Return the (X, Y) coordinate for the center point of the cell that contains the specified text.  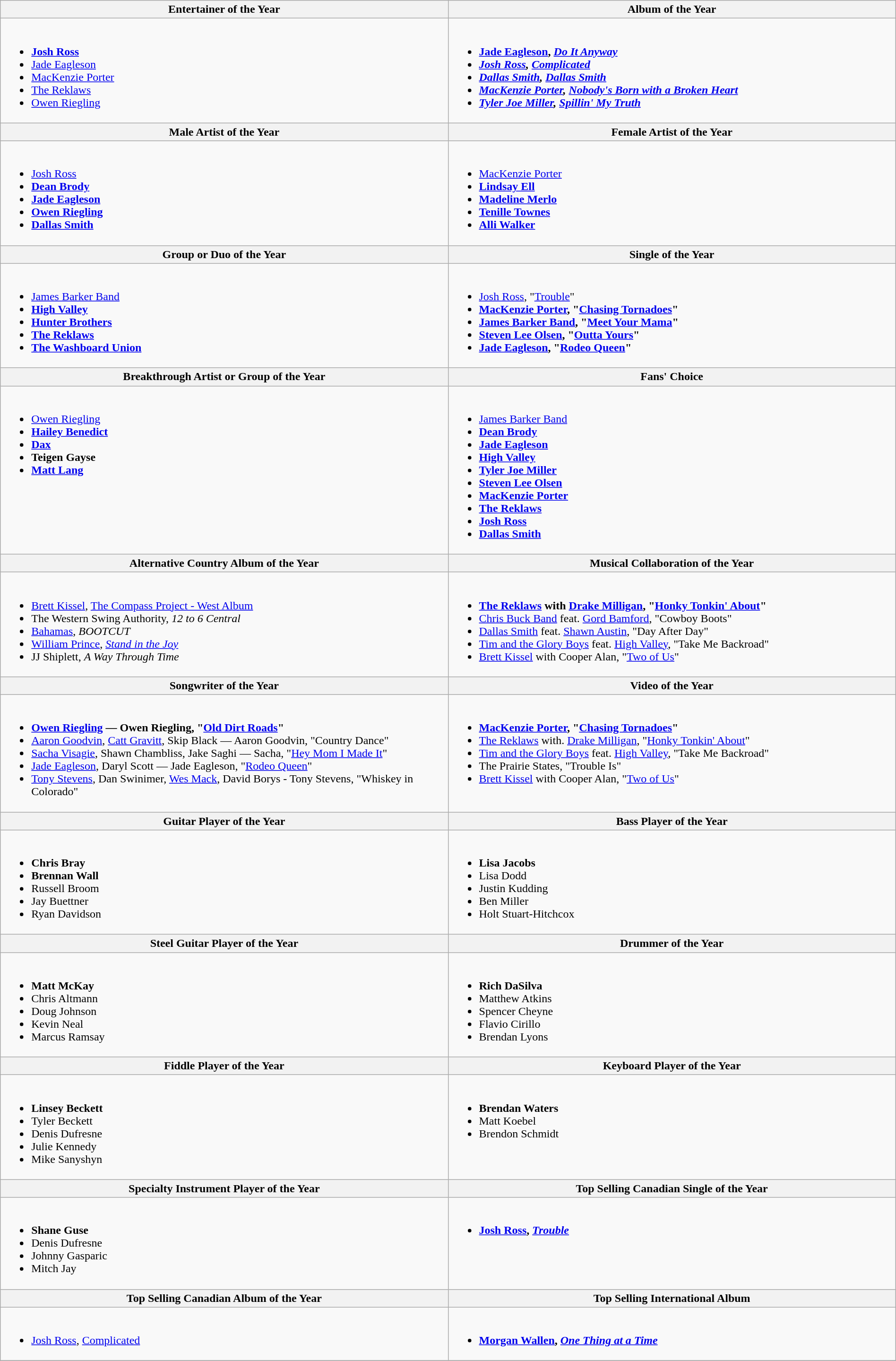
Alternative Country Album of the Year (224, 563)
James Barker BandHigh ValleyHunter BrothersThe ReklawsThe Washboard Union (224, 316)
Josh RossJade EaglesonMacKenzie PorterThe ReklawsOwen Riegling (224, 71)
Chris Bray Brennan WallRussell BroomJay BuettnerRyan Davidson (224, 882)
Josh RossDean BrodyJade EaglesonOwen RieglingDallas Smith (224, 193)
Fiddle Player of the Year (224, 1066)
Songwriter of the Year (224, 685)
Fans' Choice (672, 377)
Album of the Year (672, 9)
Shane GuseDenis DufresneJohnny GasparicMitch Jay (224, 1243)
Bass Player of the Year (672, 821)
Josh Ross, Trouble (672, 1243)
Rich DaSilvaMatthew AtkinsSpencer CheyneFlavio CirilloBrendan Lyons (672, 1005)
Keyboard Player of the Year (672, 1066)
Male Artist of the Year (224, 132)
Guitar Player of the Year (224, 821)
Steel Guitar Player of the Year (224, 944)
Video of the Year (672, 685)
Lisa JacobsLisa DoddJustin KuddingBen MillerHolt Stuart-Hitchcox (672, 882)
Drummer of the Year (672, 944)
Matt McKayChris AltmannDoug JohnsonKevin NealMarcus Ramsay (224, 1005)
Top Selling Canadian Album of the Year (224, 1298)
Single of the Year (672, 254)
Entertainer of the Year (224, 9)
Linsey BeckettTyler BeckettDenis DufresneJulie KennedyMike Sanyshyn (224, 1127)
Josh Ross, Complicated (224, 1334)
Top Selling Canadian Single of the Year (672, 1188)
Breakthrough Artist or Group of the Year (224, 377)
MacKenzie PorterLindsay EllMadeline MerloTenille TownesAlli Walker (672, 193)
Owen RieglingHailey BenedictDaxTeigen GayseMatt Lang (224, 470)
Specialty Instrument Player of the Year (224, 1188)
Top Selling International Album (672, 1298)
James Barker BandDean BrodyJade EaglesonHigh ValleyTyler Joe MillerSteven Lee OlsenMacKenzie PorterThe ReklawsJosh RossDallas Smith (672, 470)
Brendan WatersMatt KoebelBrendon Schmidt (672, 1127)
Morgan Wallen, One Thing at a Time (672, 1334)
Female Artist of the Year (672, 132)
Musical Collaboration of the Year (672, 563)
Group or Duo of the Year (224, 254)
